Pinpoint the cell where the given text exists, returning its [X, Y] midpoint coordinate. 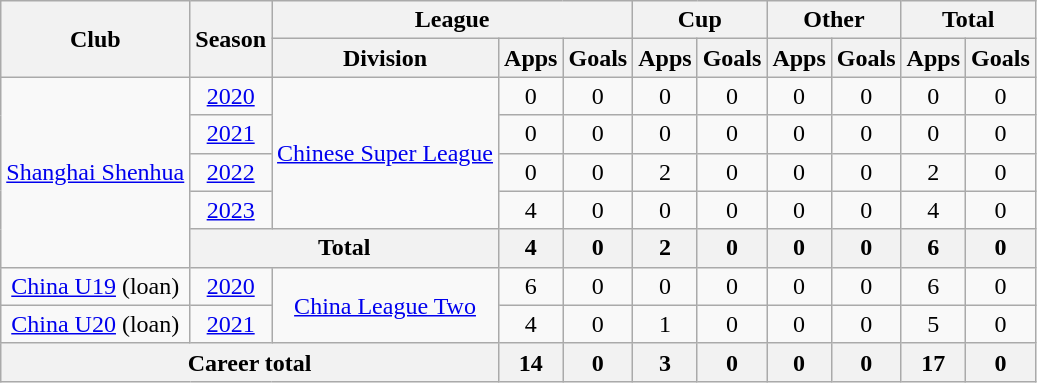
1 [665, 324]
China U20 (loan) [96, 324]
Chinese Super League [386, 153]
Career total [250, 362]
Shanghai Shenhua [96, 172]
Division [386, 58]
Other [834, 20]
Club [96, 39]
China League Two [386, 305]
League [452, 20]
Season [231, 39]
China U19 (loan) [96, 286]
17 [933, 362]
3 [665, 362]
2023 [231, 210]
5 [933, 324]
Cup [700, 20]
14 [531, 362]
2022 [231, 172]
